Scan for the cell matching the given text and deliver its (X, Y) coordinate at center. 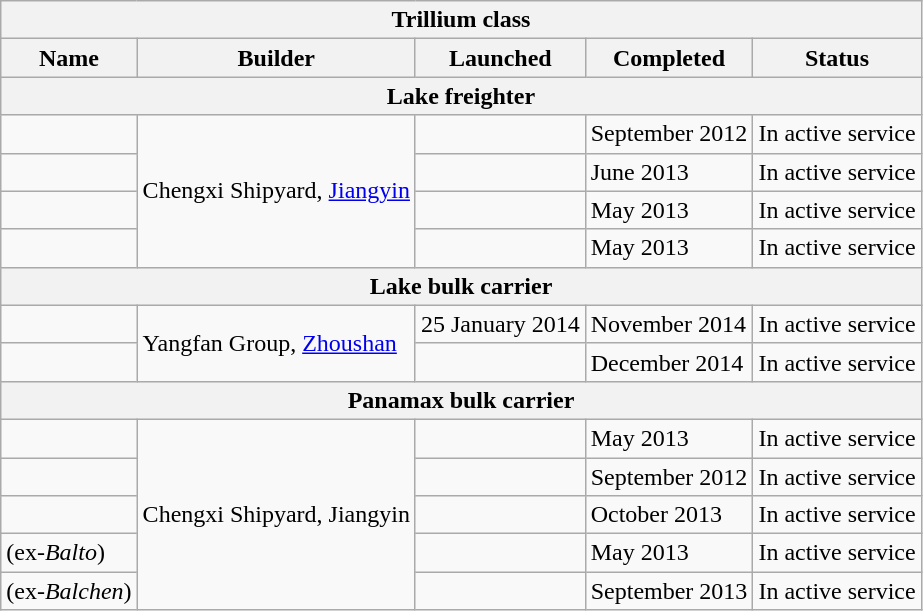
Completed (669, 58)
Launched (500, 58)
Status (837, 58)
Builder (276, 58)
Trillium class (461, 20)
June 2013 (669, 172)
September 2013 (669, 591)
October 2013 (669, 515)
(ex-Balchen) (69, 591)
25 January 2014 (500, 324)
Lake bulk carrier (461, 286)
Panamax bulk carrier (461, 400)
Name (69, 58)
December 2014 (669, 362)
(ex-Balto) (69, 553)
November 2014 (669, 324)
Yangfan Group, Zhoushan (276, 343)
Lake freighter (461, 96)
